From the cell containing the given text, extract its center point as [x, y] coordinate. 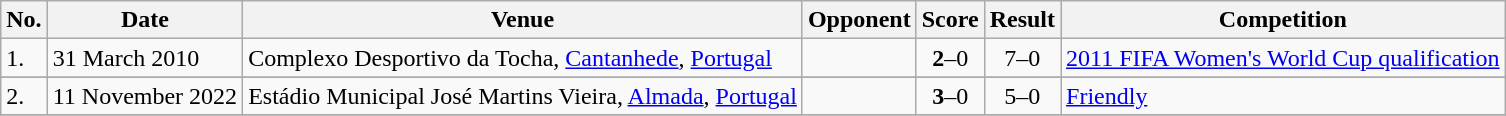
Estádio Municipal José Martins Vieira, Almada, Portugal [523, 96]
31 March 2010 [144, 58]
1. [24, 58]
Venue [523, 20]
2. [24, 96]
2–0 [950, 58]
No. [24, 20]
Complexo Desportivo da Tocha, Cantanhede, Portugal [523, 58]
7–0 [1022, 58]
Result [1022, 20]
Friendly [1284, 96]
11 November 2022 [144, 96]
3–0 [950, 96]
Opponent [859, 20]
Score [950, 20]
5–0 [1022, 96]
2011 FIFA Women's World Cup qualification [1284, 58]
Date [144, 20]
Competition [1284, 20]
